Capture the cell that displays the provided text and extract its (x, y) central coordinate. 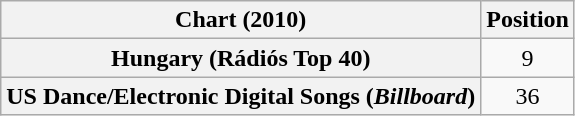
9 (528, 58)
Position (528, 20)
Chart (2010) (241, 20)
US Dance/Electronic Digital Songs (Billboard) (241, 96)
Hungary (Rádiós Top 40) (241, 58)
36 (528, 96)
